Capture the cell that displays the provided text and extract its [X, Y] central coordinate. 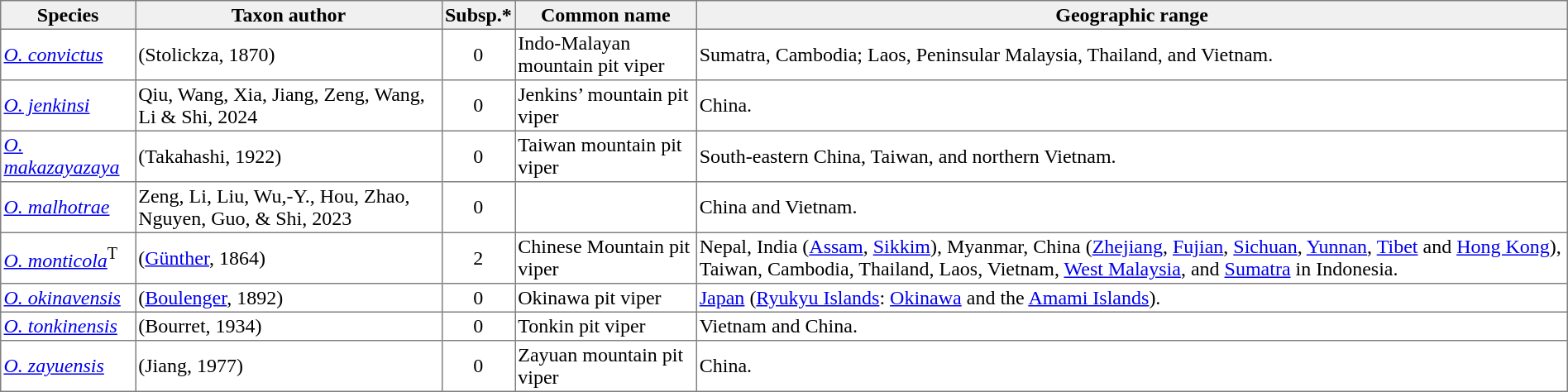
(Boulenger, 1892) [289, 298]
(Bourret, 1934) [289, 326]
Zayuan mountain pit viper [605, 366]
Tonkin pit viper [605, 326]
O. zayuensis [68, 366]
Common name [605, 15]
O. okinavensis [68, 298]
South-eastern China, Taiwan, and northern Vietnam. [1131, 156]
China and Vietnam. [1131, 208]
Species [68, 15]
Jenkins’ mountain pit viper [605, 106]
O. malhotrae [68, 208]
Taiwan mountain pit viper [605, 156]
Sumatra, Cambodia; Laos, Peninsular Malaysia, Thailand, and Vietnam. [1131, 55]
O. makazayazaya [68, 156]
O. monticolaT [68, 258]
Geographic range [1131, 15]
Qiu, Wang, Xia, Jiang, Zeng, Wang, Li & Shi, 2024 [289, 106]
O. convictus [68, 55]
(Takahashi, 1922) [289, 156]
Indo-Malayan mountain pit viper [605, 55]
O. tonkinensis [68, 326]
Okinawa pit viper [605, 298]
Japan (Ryukyu Islands: Okinawa and the Amami Islands). [1131, 298]
Chinese Mountain pit viper [605, 258]
O. jenkinsi [68, 106]
2 [478, 258]
(Jiang, 1977) [289, 366]
Taxon author [289, 15]
(Stolickza, 1870) [289, 55]
Zeng, Li, Liu, Wu,-Y., Hou, Zhao, Nguyen, Guo, & Shi, 2023 [289, 208]
Subsp.* [478, 15]
Vietnam and China. [1131, 326]
(Günther, 1864) [289, 258]
